Return the [x, y] coordinate for the center point of the cell that contains the specified text.  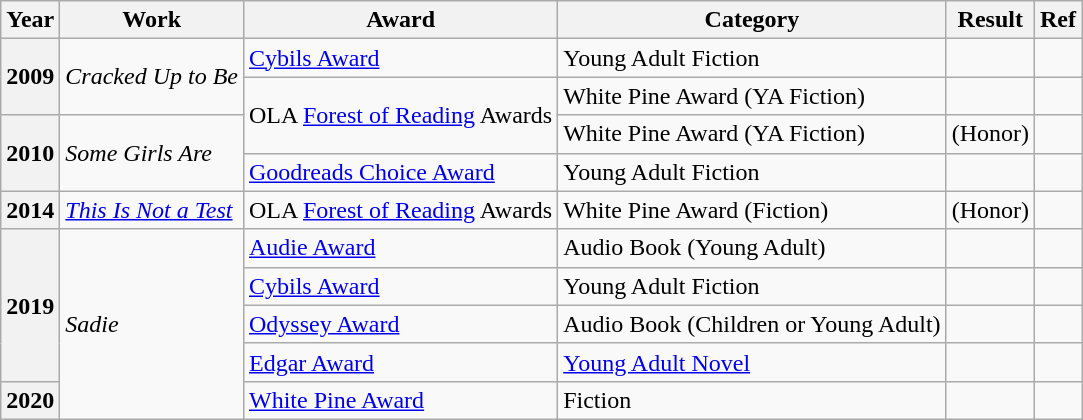
2010 [30, 153]
Sadie [152, 324]
Work [152, 20]
Audio Book (Children or Young Adult) [752, 324]
Edgar Award [400, 362]
Audie Award [400, 248]
2020 [30, 400]
Fiction [752, 400]
2014 [30, 210]
Category [752, 20]
2019 [30, 305]
Award [400, 20]
White Pine Award [400, 400]
Young Adult Novel [752, 362]
Odyssey Award [400, 324]
Goodreads Choice Award [400, 172]
Audio Book (Young Adult) [752, 248]
Some Girls Are [152, 153]
Year [30, 20]
Result [990, 20]
2009 [30, 77]
Ref [1058, 20]
This Is Not a Test [152, 210]
White Pine Award (Fiction) [752, 210]
Cracked Up to Be [152, 77]
